Capture the cell that displays the provided text and extract its [X, Y] central coordinate. 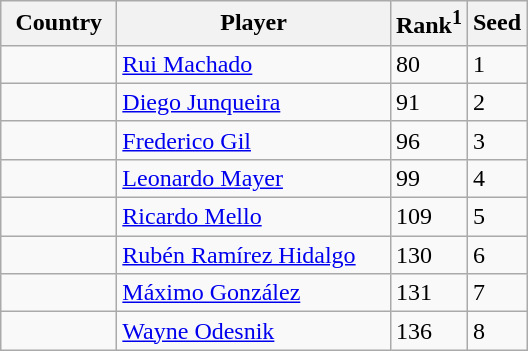
6 [496, 255]
Ricardo Mello [254, 217]
Rubén Ramírez Hidalgo [254, 255]
Frederico Gil [254, 140]
3 [496, 140]
Seed [496, 24]
8 [496, 331]
96 [428, 140]
Máximo González [254, 293]
4 [496, 178]
Diego Junqueira [254, 102]
109 [428, 217]
130 [428, 255]
91 [428, 102]
Country [59, 24]
Rank1 [428, 24]
2 [496, 102]
131 [428, 293]
1 [496, 64]
Player [254, 24]
Wayne Odesnik [254, 331]
5 [496, 217]
99 [428, 178]
80 [428, 64]
136 [428, 331]
7 [496, 293]
Rui Machado [254, 64]
Leonardo Mayer [254, 178]
